Capture the cell that displays the provided text and extract its (X, Y) central coordinate. 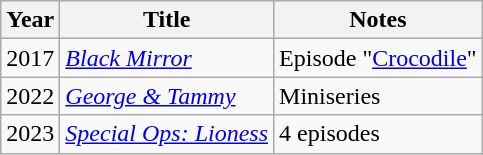
Title (167, 20)
George & Tammy (167, 96)
Notes (378, 20)
2017 (30, 58)
Black Mirror (167, 58)
2023 (30, 134)
Episode "Crocodile" (378, 58)
Year (30, 20)
2022 (30, 96)
Special Ops: Lioness (167, 134)
Miniseries (378, 96)
4 episodes (378, 134)
